Provide the [x, y] coordinate of the cell's center where the given text is located.  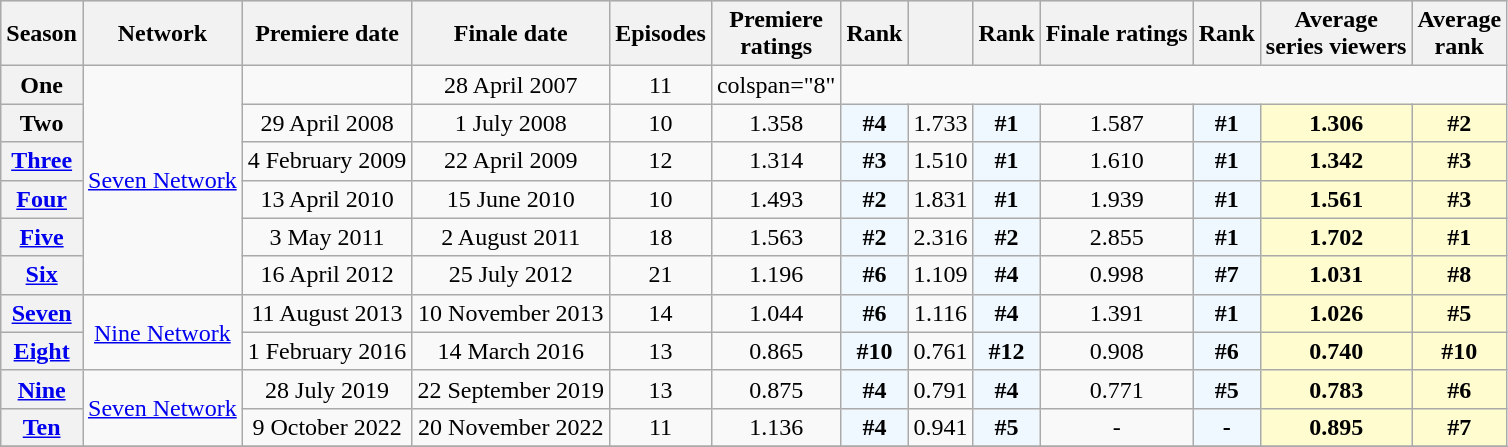
0.761 [940, 351]
0.998 [1116, 275]
0.941 [940, 427]
1.116 [940, 313]
Episodes [661, 34]
0.783 [1336, 389]
Two [42, 123]
1.136 [776, 427]
Finale ratings [1116, 34]
14 [661, 313]
Premiere date [327, 34]
1.831 [940, 199]
0.908 [1116, 351]
1.358 [776, 123]
1.044 [776, 313]
0.865 [776, 351]
22 April 2009 [511, 161]
Six [42, 275]
Averageseries viewers [1336, 34]
22 September 2019 [511, 389]
0.791 [940, 389]
13 April 2010 [327, 199]
1.314 [776, 161]
16 April 2012 [327, 275]
29 April 2008 [327, 123]
Network [162, 34]
11 August 2013 [327, 313]
Seven [42, 313]
15 June 2010 [511, 199]
28 July 2019 [327, 389]
1.563 [776, 237]
1 February 2016 [327, 351]
2.855 [1116, 237]
1.561 [1336, 199]
One [42, 85]
1.306 [1336, 123]
14 March 2016 [511, 351]
3 May 2011 [327, 237]
0.771 [1116, 389]
1.031 [1336, 275]
Eight [42, 351]
1.610 [1116, 161]
1.026 [1336, 313]
1.109 [940, 275]
12 [661, 161]
21 [661, 275]
4 February 2009 [327, 161]
Finale date [511, 34]
Three [42, 161]
2.316 [940, 237]
1.342 [1336, 161]
0.875 [776, 389]
colspan="8" [776, 85]
Averagerank [1460, 34]
0.740 [1336, 351]
0.895 [1336, 427]
1.939 [1116, 199]
1.493 [776, 199]
1.510 [940, 161]
Five [42, 237]
28 April 2007 [511, 85]
Four [42, 199]
#8 [1460, 275]
Nine [42, 389]
#12 [1006, 351]
2 August 2011 [511, 237]
Season [42, 34]
9 October 2022 [327, 427]
1.587 [1116, 123]
20 November 2022 [511, 427]
Nine Network [162, 332]
1.196 [776, 275]
1 July 2008 [511, 123]
1.391 [1116, 313]
25 July 2012 [511, 275]
1.702 [1336, 237]
1.733 [940, 123]
Premiereratings [776, 34]
10 November 2013 [511, 313]
Ten [42, 427]
18 [661, 237]
